Find where the given text appears and provide that cell's center as [X, Y] coordinate. 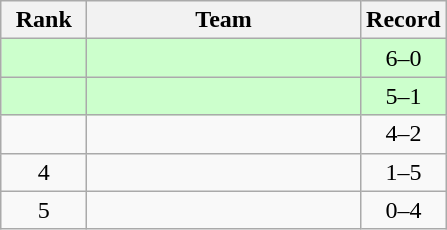
4 [44, 172]
Record [403, 20]
Rank [44, 20]
5–1 [403, 96]
4–2 [403, 134]
0–4 [403, 210]
Team [224, 20]
5 [44, 210]
6–0 [403, 58]
1–5 [403, 172]
